Determine the [x, y] coordinate at the center of the cell enclosing the given text.  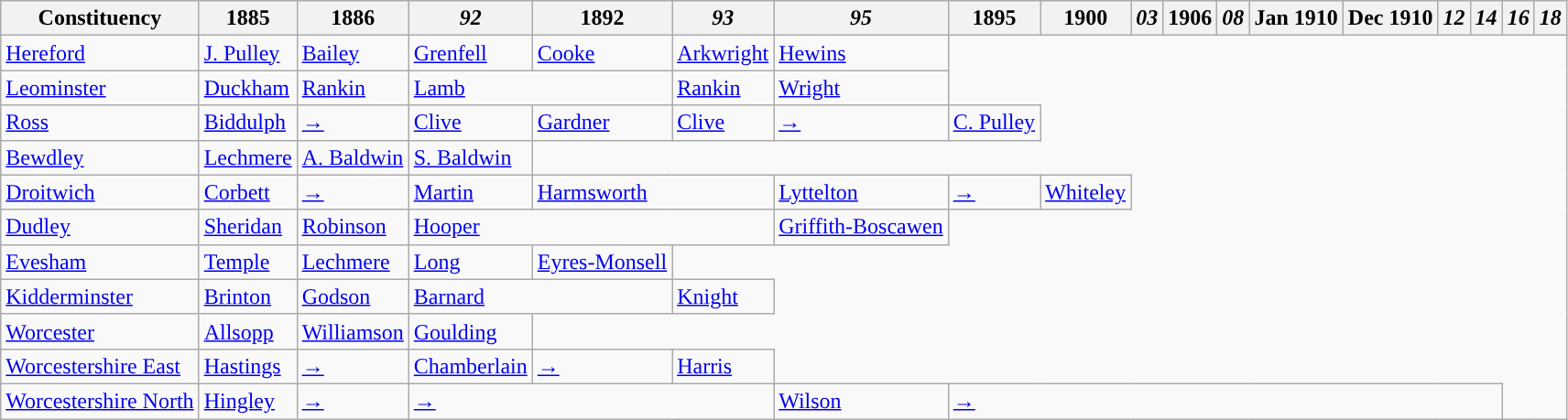
Martin [471, 192]
16 [1519, 18]
93 [724, 18]
Lamb [540, 88]
92 [471, 18]
1885 [247, 18]
18 [1550, 18]
03 [1147, 18]
J. Pulley [247, 53]
Griffith-Boscawen [861, 227]
Wilson [861, 401]
Evesham [100, 262]
1895 [994, 18]
Corbett [247, 192]
Hooper [591, 227]
Hingley [247, 401]
Bewdley [100, 157]
Robinson [353, 227]
Hereford [100, 53]
C. Pulley [994, 123]
Grenfell [471, 53]
Worcestershire North [100, 401]
Lyttelton [861, 192]
Wright [861, 88]
Long [471, 262]
Bailey [353, 53]
Allsopp [247, 331]
Hewins [861, 53]
Jan 1910 [1296, 18]
Dudley [100, 227]
Duckham [247, 88]
Chamberlain [471, 366]
Temple [247, 262]
Sheridan [247, 227]
Goulding [471, 331]
14 [1486, 18]
1906 [1191, 18]
1892 [602, 18]
08 [1233, 18]
A. Baldwin [353, 157]
Ross [100, 123]
Arkwright [724, 53]
Knight [724, 296]
Gardner [602, 123]
95 [861, 18]
Hastings [247, 366]
Eyres-Monsell [602, 262]
Harmsworth [652, 192]
Williamson [353, 331]
12 [1454, 18]
Cooke [602, 53]
Godson [353, 296]
Droitwich [100, 192]
Harris [724, 366]
Worcestershire East [100, 366]
Whiteley [1086, 192]
Brinton [247, 296]
Leominster [100, 88]
Kidderminster [100, 296]
1886 [353, 18]
Biddulph [247, 123]
Worcester [100, 331]
1900 [1086, 18]
Constituency [100, 18]
Barnard [540, 296]
Dec 1910 [1390, 18]
S. Baldwin [471, 157]
